For the text-containing cell, return its midpoint in (X, Y) coordinate format. 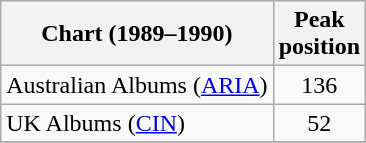
52 (319, 123)
136 (319, 85)
UK Albums (CIN) (137, 123)
Australian Albums (ARIA) (137, 85)
Chart (1989–1990) (137, 34)
Peakposition (319, 34)
